Identify which cell holds the provided text, then report its (x, y) central coordinate. 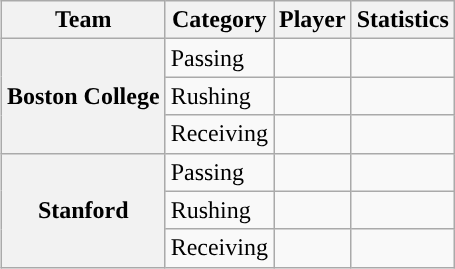
Category (219, 20)
Player (313, 20)
Boston College (83, 96)
Team (83, 20)
Stanford (83, 210)
Statistics (402, 20)
